Detect which cell encompasses the target text, then output its (x, y) center coordinate. 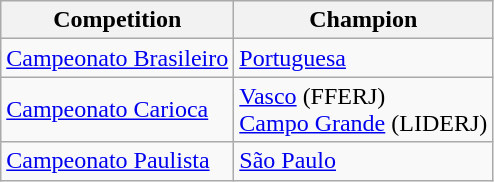
Campeonato Paulista (118, 161)
Campeonato Brasileiro (118, 58)
Vasco (FFERJ)Campo Grande (LIDERJ) (364, 110)
Competition (118, 20)
Champion (364, 20)
Campeonato Carioca (118, 110)
São Paulo (364, 161)
Portuguesa (364, 58)
